Detect which cell encompasses the target text, then output its (X, Y) center coordinate. 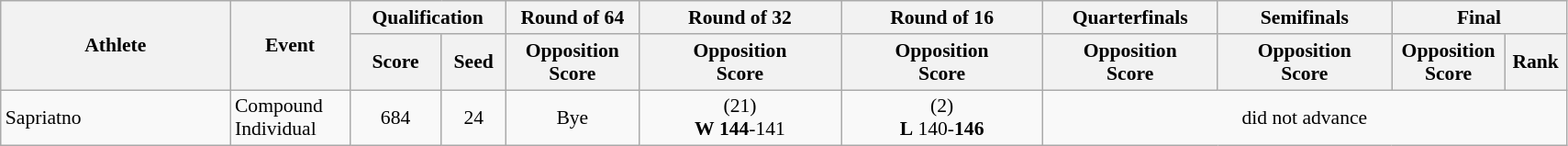
Event (290, 46)
Sapriatno (116, 118)
Round of 64 (573, 17)
Rank (1536, 62)
Seed (473, 62)
Compound Individual (290, 118)
Qualification (428, 17)
Athlete (116, 46)
Final (1479, 17)
Quarterfinals (1130, 17)
Round of 16 (941, 17)
Round of 32 (740, 17)
did not advance (1305, 118)
Score (395, 62)
24 (473, 118)
684 (395, 118)
Semifinals (1305, 17)
(21) W 144-141 (740, 118)
(2) L 140-146 (941, 118)
Bye (573, 118)
